Pinpoint the cell where the given text exists, returning its [x, y] midpoint coordinate. 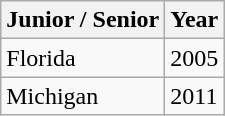
Michigan [83, 96]
2011 [194, 96]
Year [194, 20]
2005 [194, 58]
Junior / Senior [83, 20]
Florida [83, 58]
